Locate the cell with the specified text and output its [X, Y] center coordinate. 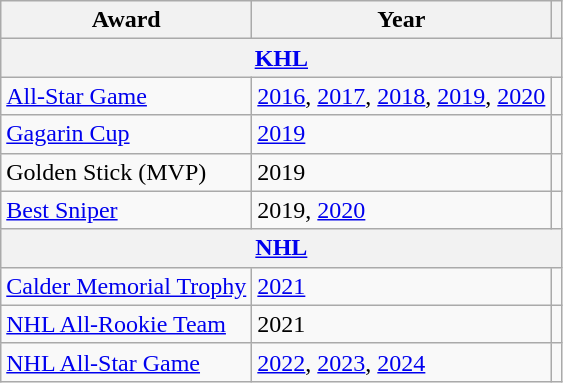
Golden Stick (MVP) [126, 172]
KHL [282, 58]
2022, 2023, 2024 [402, 362]
2019, 2020 [402, 210]
Calder Memorial Trophy [126, 286]
NHL All-Rookie Team [126, 324]
Gagarin Cup [126, 134]
Best Sniper [126, 210]
NHL All-Star Game [126, 362]
All-Star Game [126, 96]
Year [402, 20]
NHL [282, 248]
Award [126, 20]
2016, 2017, 2018, 2019, 2020 [402, 96]
